Search for the cell housing the specified text and yield its [x, y] center coordinate. 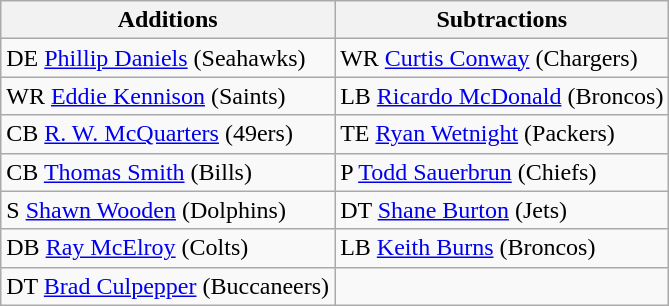
WR Curtis Conway (Chargers) [502, 58]
S Shawn Wooden (Dolphins) [168, 210]
Additions [168, 20]
DT Brad Culpepper (Buccaneers) [168, 286]
P Todd Sauerbrun (Chiefs) [502, 172]
WR Eddie Kennison (Saints) [168, 96]
LB Ricardo McDonald (Broncos) [502, 96]
TE Ryan Wetnight (Packers) [502, 134]
Subtractions [502, 20]
CB Thomas Smith (Bills) [168, 172]
CB R. W. McQuarters (49ers) [168, 134]
DT Shane Burton (Jets) [502, 210]
DE Phillip Daniels (Seahawks) [168, 58]
LB Keith Burns (Broncos) [502, 248]
DB Ray McElroy (Colts) [168, 248]
